For the text-containing cell, return its midpoint in [X, Y] coordinate format. 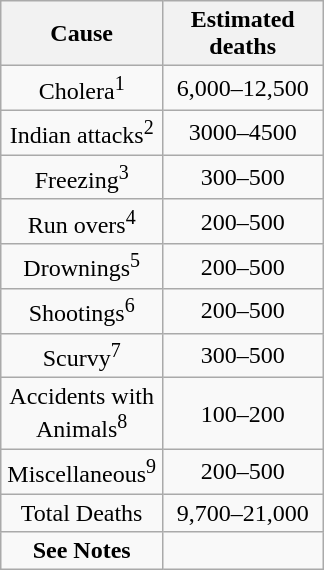
100–200 [242, 414]
Cause [82, 34]
3000–4500 [242, 132]
Drownings5 [82, 266]
Run overs4 [82, 222]
Accidents with Animals8 [82, 414]
Miscellaneous9 [82, 472]
Scurvy7 [82, 356]
Estimated deaths [242, 34]
Cholera1 [82, 88]
9,700–21,000 [242, 513]
Indian attacks2 [82, 132]
Freezing3 [82, 178]
See Notes [82, 551]
Total Deaths [82, 513]
6,000–12,500 [242, 88]
Shootings6 [82, 312]
